Capture the cell that displays the provided text and extract its (x, y) central coordinate. 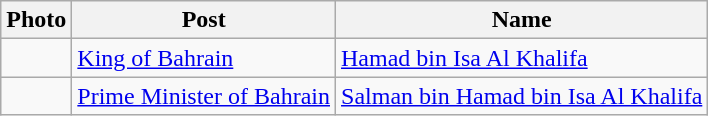
Prime Minister of Bahrain (204, 96)
Post (204, 20)
Salman bin Hamad bin Isa Al Khalifa (522, 96)
King of Bahrain (204, 58)
Name (522, 20)
Hamad bin Isa Al Khalifa (522, 58)
Photo (36, 20)
